From the cell containing the given text, extract its center point as [X, Y] coordinate. 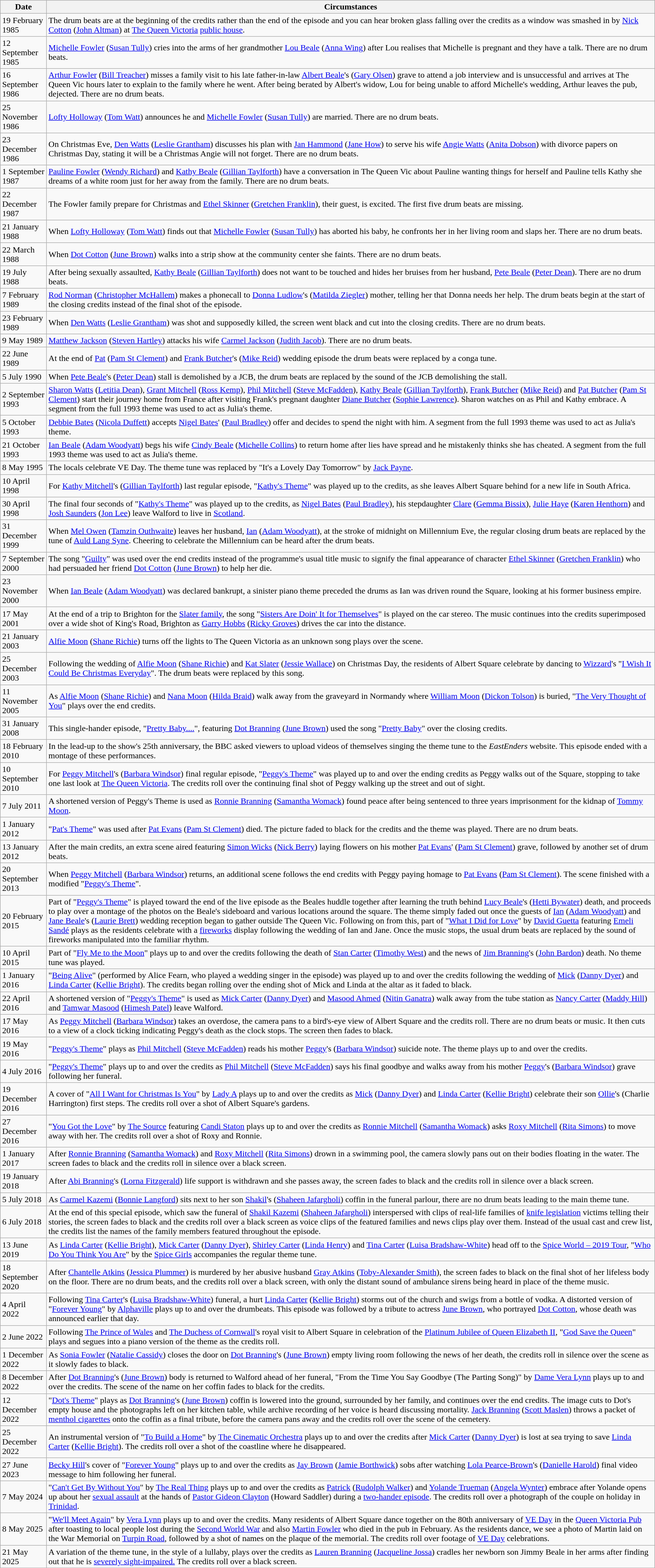
When Pete Beale's (Peter Dean) stall is demolished by a JCB, the drum beats are replaced by the sound of the JCB demolishing the stall. [351, 377]
8 May 2025 [23, 1529]
When Dot Cotton (June Brown) walks into a strip show at the community center she faints. There are no drum beats. [351, 254]
20 February 2015 [23, 921]
2 June 2022 [23, 1337]
12 December 2022 [23, 1410]
10 April 1998 [23, 485]
31 January 2008 [23, 728]
At the end of Pat (Pam St Clement) and Frank Butcher's (Mike Reid) wedding episode the drum beats were replaced by a conga tune. [351, 359]
31 December 1999 [23, 536]
22 June 1989 [23, 359]
11 November 2005 [23, 701]
Matthew Jackson (Steven Hartley) attacks his wife Carmel Jackson (Judith Jacob). There are no drum beats. [351, 341]
22 March 1988 [23, 254]
25 December 2003 [23, 668]
22 December 1987 [23, 204]
7 July 2011 [23, 806]
5 July 1990 [23, 377]
Date [23, 7]
23 December 1986 [23, 149]
When Den Watts (Leslie Grantham) was shot and supposedly killed, the screen went black and cut into the closing credits. There are no drum beats. [351, 322]
5 July 2018 [23, 1199]
18 September 2020 [23, 1277]
16 September 1986 [23, 85]
10 September 2010 [23, 779]
30 April 1998 [23, 509]
9 May 1989 [23, 341]
23 November 2000 [23, 591]
1 December 2022 [23, 1359]
6 July 2018 [23, 1222]
7 September 2000 [23, 563]
23 February 1989 [23, 322]
Alfie Moon (Shane Richie) turns off the lights to The Queen Victoria as an unknown song plays over the scene. [351, 641]
2 September 1993 [23, 399]
Circumstances [351, 7]
27 December 2016 [23, 1131]
1 September 1987 [23, 176]
22 April 2016 [23, 1003]
13 June 2019 [23, 1249]
This single-hander episode, "Pretty Baby....", featuring Dot Branning (June Brown) used the song "Pretty Baby" over the closing credits. [351, 728]
The locals celebrate VE Day. The theme tune was replaced by "It's a Lovely Day Tomorrow" by Jack Payne. [351, 468]
19 January 2018 [23, 1182]
10 April 2015 [23, 958]
Lofty Holloway (Tom Watt) announces he and Michelle Fowler (Susan Tully) are married. There are no drum beats. [351, 117]
19 February 1985 [23, 25]
25 November 1986 [23, 117]
The Fowler family prepare for Christmas and Ethel Skinner (Gretchen Franklin), their guest, is excited. The first five drum beats are missing. [351, 204]
27 June 2023 [23, 1469]
13 January 2012 [23, 851]
7 May 2024 [23, 1497]
20 September 2013 [23, 879]
1 January 2017 [23, 1158]
19 May 2016 [23, 1049]
19 July 1988 [23, 277]
1 January 2012 [23, 829]
8 May 1995 [23, 468]
8 December 2022 [23, 1382]
1 January 2016 [23, 980]
4 July 2016 [23, 1071]
5 October 1993 [23, 427]
7 February 1989 [23, 299]
21 October 1993 [23, 450]
21 January 1988 [23, 232]
17 May 2001 [23, 618]
21 January 2003 [23, 641]
12 September 1985 [23, 52]
17 May 2016 [23, 1026]
19 December 2016 [23, 1099]
25 December 2022 [23, 1442]
21 May 2025 [23, 1556]
4 April 2022 [23, 1309]
18 February 2010 [23, 751]
